Return the [X, Y] coordinate for the center point of the cell that contains the specified text.  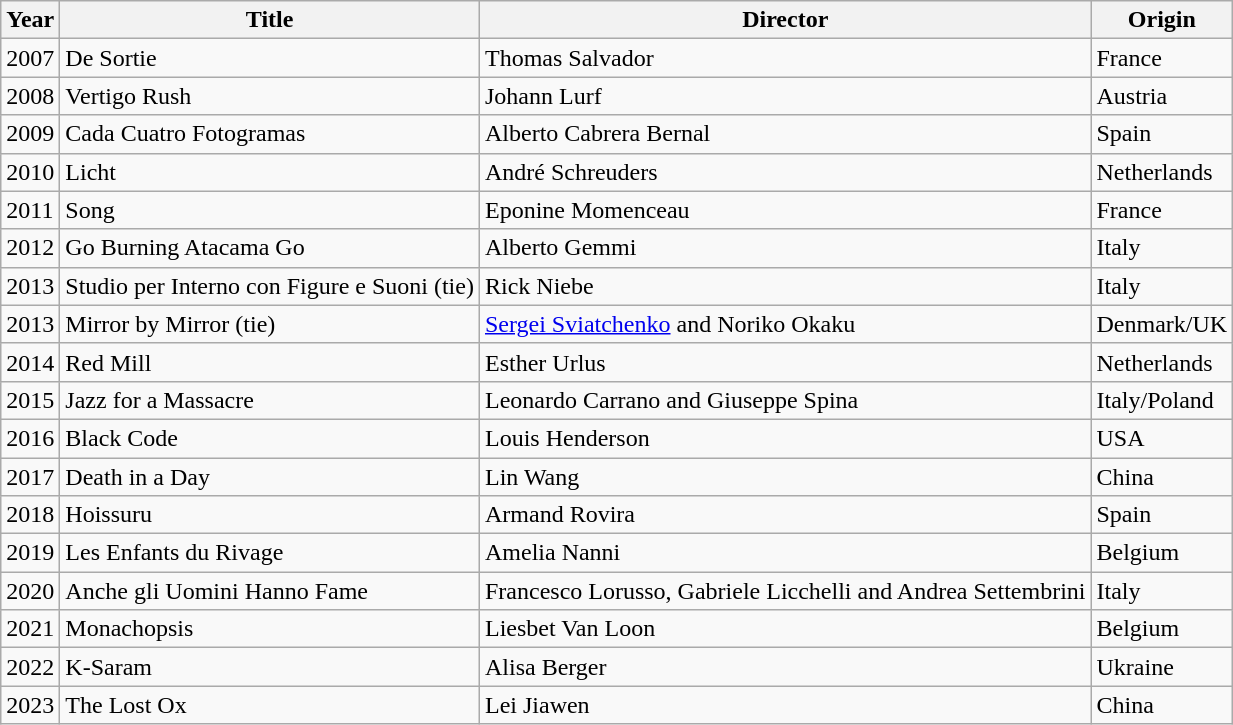
Sergei Sviatchenko and Noriko Okaku [785, 324]
2019 [30, 553]
Song [270, 210]
Black Code [270, 438]
2020 [30, 591]
Title [270, 20]
Louis Henderson [785, 438]
Lin Wang [785, 477]
Death in a Day [270, 477]
Mirror by Mirror (tie) [270, 324]
2017 [30, 477]
Armand Rovira [785, 515]
André Schreuders [785, 172]
Alberto Gemmi [785, 248]
USA [1162, 438]
Alisa Berger [785, 667]
2015 [30, 400]
Monachopsis [270, 629]
Italy/Poland [1162, 400]
Liesbet Van Loon [785, 629]
2014 [30, 362]
Lei Jiawen [785, 705]
Les Enfants du Rivage [270, 553]
Rick Niebe [785, 286]
Vertigo Rush [270, 96]
Eponine Momenceau [785, 210]
2008 [30, 96]
2016 [30, 438]
Year [30, 20]
Esther Urlus [785, 362]
Cada Cuatro Fotogramas [270, 134]
Studio per Interno con Figure e Suoni (tie) [270, 286]
Go Burning Atacama Go [270, 248]
2022 [30, 667]
2023 [30, 705]
Licht [270, 172]
Hoissuru [270, 515]
2018 [30, 515]
Austria [1162, 96]
Thomas Salvador [785, 58]
2011 [30, 210]
Amelia Nanni [785, 553]
Ukraine [1162, 667]
Johann Lurf [785, 96]
The Lost Ox [270, 705]
Jazz for a Massacre [270, 400]
Director [785, 20]
De Sortie [270, 58]
Francesco Lorusso, Gabriele Licchelli and Andrea Settembrini [785, 591]
Red Mill [270, 362]
Anche gli Uomini Hanno Fame [270, 591]
2007 [30, 58]
Leonardo Carrano and Giuseppe Spina [785, 400]
2009 [30, 134]
2012 [30, 248]
K-Saram [270, 667]
Alberto Cabrera Bernal [785, 134]
Origin [1162, 20]
Denmark/UK [1162, 324]
2021 [30, 629]
2010 [30, 172]
